Search for the cell housing the specified text and yield its [X, Y] center coordinate. 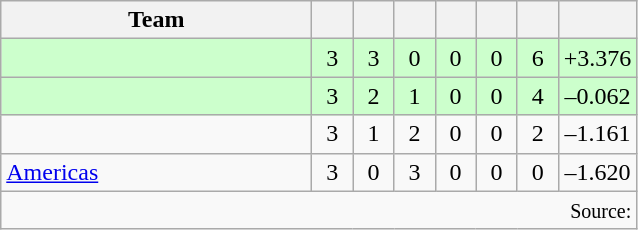
+3.376 [598, 58]
Source: [319, 210]
–0.062 [598, 96]
–1.620 [598, 172]
6 [538, 58]
Americas [156, 172]
–1.161 [598, 134]
Team [156, 20]
4 [538, 96]
